Locate the cell with the specified text and output its (x, y) center coordinate. 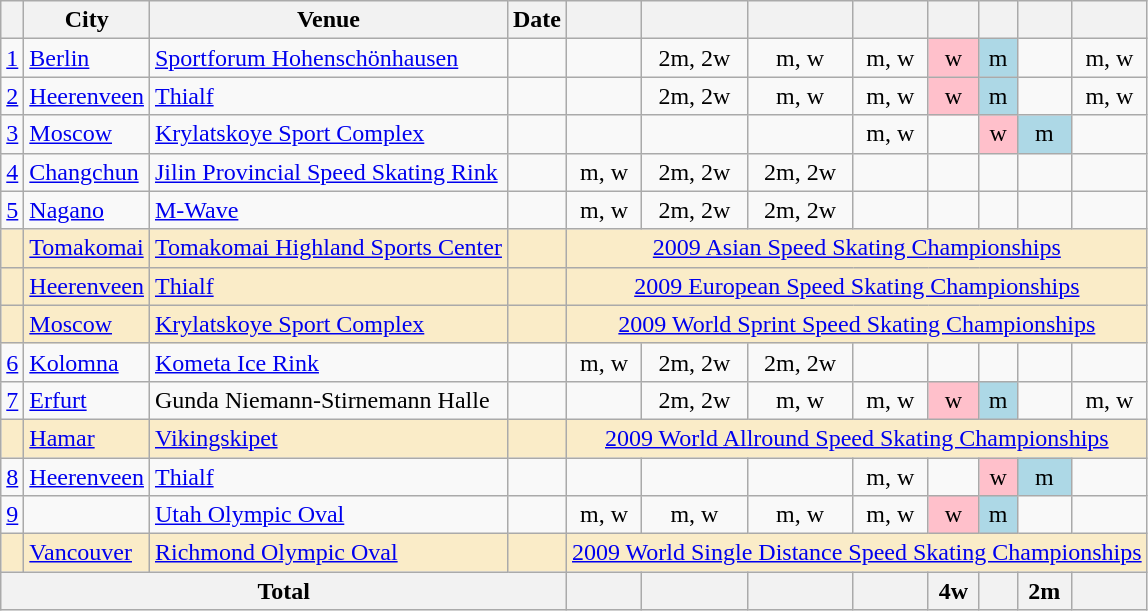
Sportforum Hohenschönhausen (328, 58)
Jilin Provincial Speed Skating Rink (328, 172)
Vikingskipet (328, 438)
2009 World Allround Speed Skating Championships (858, 438)
7 (12, 400)
4 (12, 172)
2009 Asian Speed Skating Championships (858, 248)
2009 European Speed Skating Championships (858, 286)
5 (12, 210)
3 (12, 134)
1 (12, 58)
2009 World Sprint Speed Skating Championships (858, 324)
Vancouver (87, 553)
2 (12, 96)
Date (536, 20)
Tomakomai (87, 248)
Venue (328, 20)
Gunda Niemann-Stirnemann Halle (328, 400)
Richmond Olympic Oval (328, 553)
2009 World Single Distance Speed Skating Championships (858, 553)
4w (954, 591)
Changchun (87, 172)
2m (1044, 591)
Berlin (87, 58)
Total (284, 591)
Tomakomai Highland Sports Center (328, 248)
Utah Olympic Oval (328, 515)
Kometa Ice Rink (328, 362)
City (87, 20)
8 (12, 477)
Erfurt (87, 400)
Kolomna (87, 362)
9 (12, 515)
M-Wave (328, 210)
Nagano (87, 210)
6 (12, 362)
Hamar (87, 438)
